Return the [X, Y] coordinate for the center point of the cell that contains the specified text.  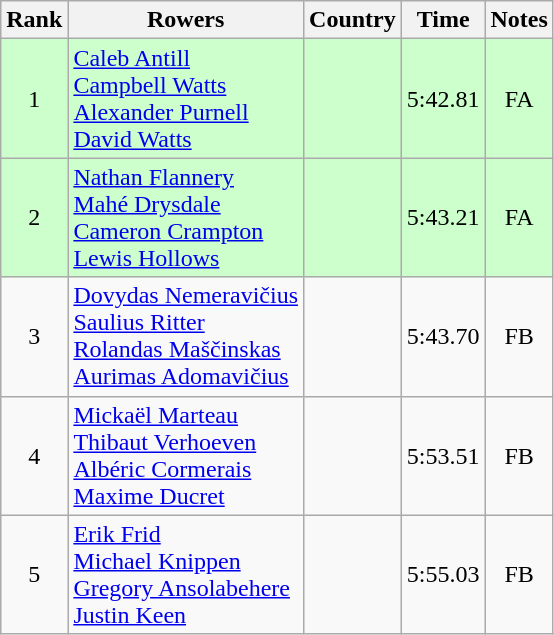
2 [34, 218]
Country [353, 20]
5:43.70 [443, 336]
5 [34, 574]
1 [34, 98]
Rowers [186, 20]
5:43.21 [443, 218]
Caleb AntillCampbell WattsAlexander PurnellDavid Watts [186, 98]
Mickaël MarteauThibaut VerhoevenAlbéric CormeraisMaxime Ducret [186, 456]
5:42.81 [443, 98]
5:55.03 [443, 574]
5:53.51 [443, 456]
3 [34, 336]
Erik FridMichael KnippenGregory AnsolabehereJustin Keen [186, 574]
Rank [34, 20]
Time [443, 20]
Notes [519, 20]
Nathan FlanneryMahé DrysdaleCameron CramptonLewis Hollows [186, 218]
4 [34, 456]
Dovydas NemeravičiusSaulius RitterRolandas MaščinskasAurimas Adomavičius [186, 336]
